Extract the (X, Y) coordinate from the center of the cell holding the provided text.  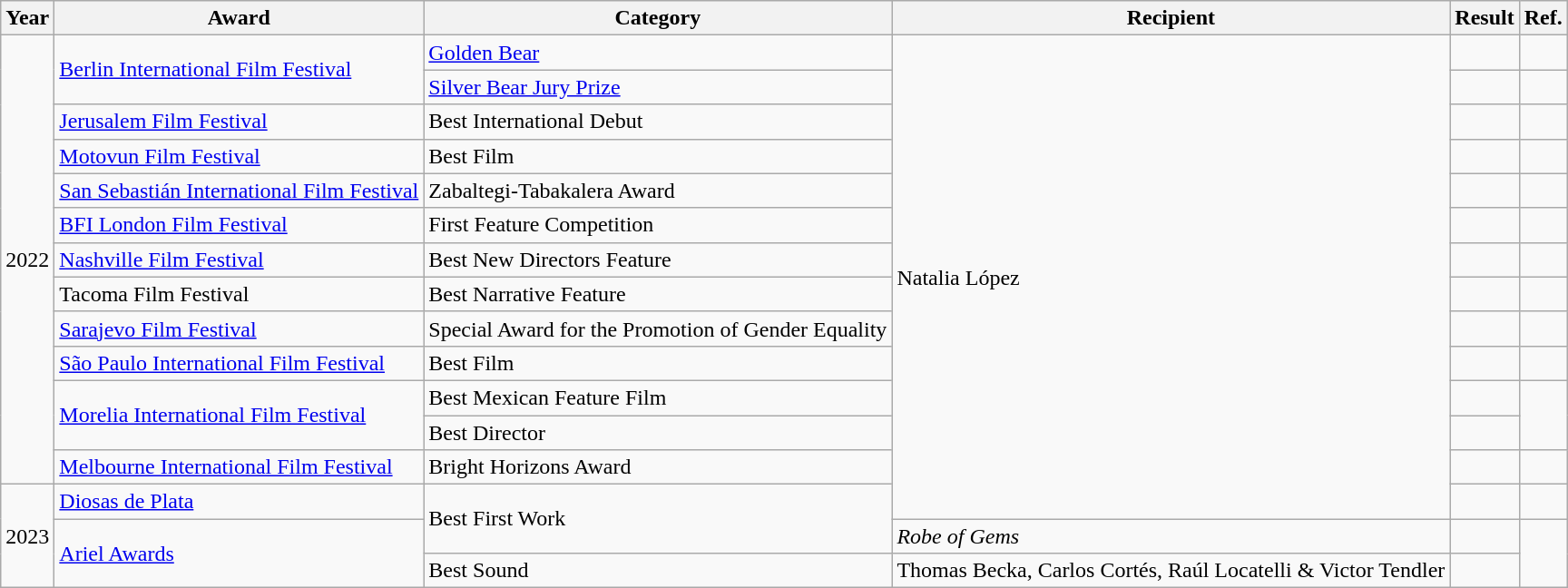
Motovun Film Festival (240, 156)
Best First Work (658, 519)
Jerusalem Film Festival (240, 122)
Best International Debut (658, 122)
Zabaltegi-Tabakalera Award (658, 191)
Award (240, 18)
Sarajevo Film Festival (240, 328)
Nashville Film Festival (240, 260)
Best Director (658, 433)
Tacoma Film Festival (240, 294)
Bright Horizons Award (658, 467)
Year (27, 18)
Category (658, 18)
Silver Bear Jury Prize (658, 87)
Recipient (1171, 18)
Natalia López (1171, 278)
Result (1485, 18)
Best Narrative Feature (658, 294)
Diosas de Plata (240, 502)
Morelia International Film Festival (240, 415)
BFI London Film Festival (240, 225)
Best New Directors Feature (658, 260)
Melbourne International Film Festival (240, 467)
Thomas Becka, Carlos Cortés, Raúl Locatelli & Victor Tendler (1171, 571)
2023 (27, 536)
2022 (27, 260)
First Feature Competition (658, 225)
Best Mexican Feature Film (658, 397)
Best Sound (658, 571)
Berlin International Film Festival (240, 70)
Golden Bear (658, 53)
São Paulo International Film Festival (240, 363)
Robe of Gems (1171, 536)
San Sebastián International Film Festival (240, 191)
Special Award for the Promotion of Gender Equality (658, 328)
Ariel Awards (240, 554)
Ref. (1543, 18)
